Pinpoint the cell where the given text exists, returning its [X, Y] midpoint coordinate. 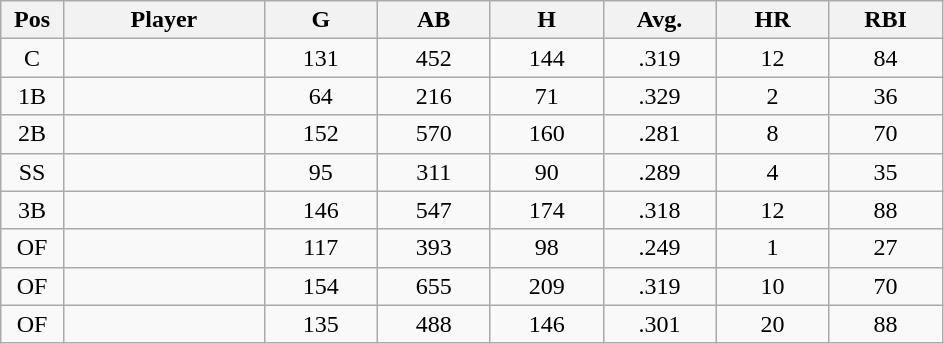
655 [434, 286]
Player [164, 20]
.249 [660, 248]
209 [546, 286]
393 [434, 248]
160 [546, 134]
SS [32, 172]
Avg. [660, 20]
152 [320, 134]
27 [886, 248]
144 [546, 58]
H [546, 20]
1B [32, 96]
.329 [660, 96]
G [320, 20]
131 [320, 58]
.289 [660, 172]
311 [434, 172]
.318 [660, 210]
Pos [32, 20]
117 [320, 248]
84 [886, 58]
154 [320, 286]
64 [320, 96]
C [32, 58]
20 [772, 324]
.301 [660, 324]
216 [434, 96]
35 [886, 172]
2 [772, 96]
.281 [660, 134]
95 [320, 172]
HR [772, 20]
4 [772, 172]
71 [546, 96]
174 [546, 210]
36 [886, 96]
547 [434, 210]
2B [32, 134]
452 [434, 58]
10 [772, 286]
8 [772, 134]
RBI [886, 20]
3B [32, 210]
98 [546, 248]
AB [434, 20]
90 [546, 172]
1 [772, 248]
135 [320, 324]
488 [434, 324]
570 [434, 134]
